Find where the given text appears and provide that cell's center as [X, Y] coordinate. 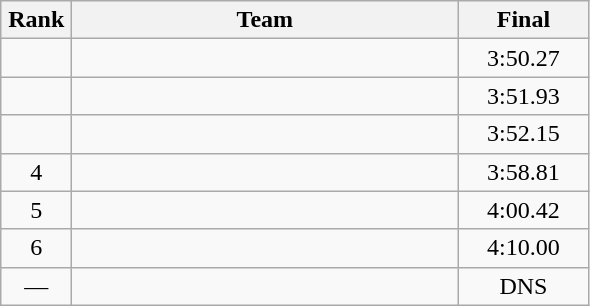
3:58.81 [524, 172]
Final [524, 20]
4:00.42 [524, 210]
3:52.15 [524, 134]
6 [36, 248]
4:10.00 [524, 248]
3:50.27 [524, 58]
Rank [36, 20]
— [36, 286]
5 [36, 210]
Team [265, 20]
DNS [524, 286]
3:51.93 [524, 96]
4 [36, 172]
